Identify which cell holds the provided text, then report its [x, y] central coordinate. 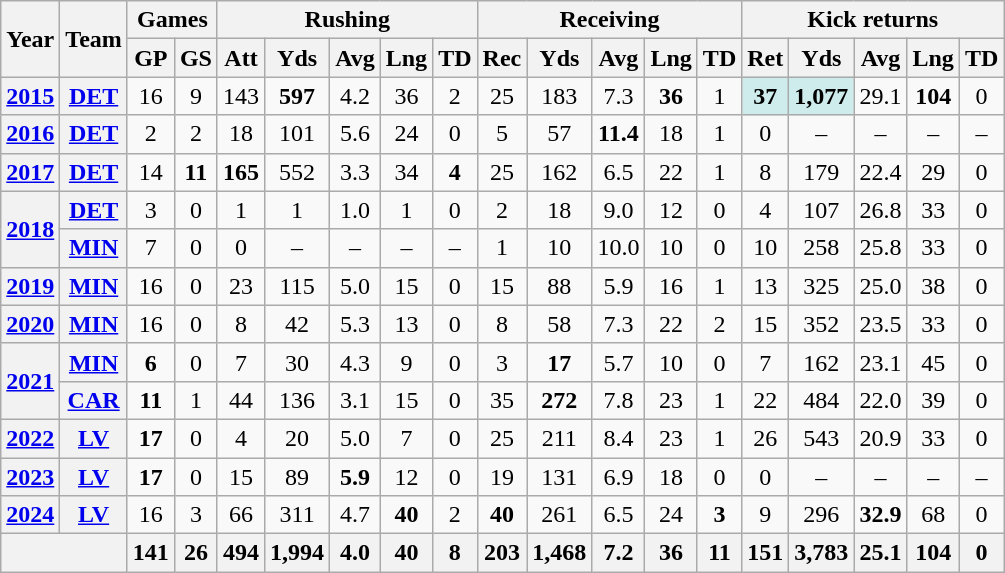
2018 [30, 229]
2019 [30, 286]
2024 [30, 515]
4.0 [356, 553]
2016 [30, 134]
597 [298, 96]
352 [822, 324]
296 [822, 515]
29.1 [880, 96]
5.7 [618, 362]
GP [150, 58]
Rushing [347, 20]
Receiving [610, 20]
272 [560, 400]
543 [822, 438]
25.0 [880, 286]
Year [30, 39]
Rec [502, 58]
45 [933, 362]
88 [560, 286]
115 [298, 286]
39 [933, 400]
1,077 [822, 96]
66 [240, 515]
68 [933, 515]
58 [560, 324]
325 [822, 286]
203 [502, 553]
CAR [94, 400]
1,468 [560, 553]
261 [560, 515]
34 [406, 172]
14 [150, 172]
183 [560, 96]
5.3 [356, 324]
19 [502, 477]
57 [560, 134]
7.2 [618, 553]
89 [298, 477]
1,994 [298, 553]
8.4 [618, 438]
258 [822, 248]
2015 [30, 96]
5 [502, 134]
179 [822, 172]
23.5 [880, 324]
4.7 [356, 515]
151 [766, 553]
6.9 [618, 477]
9.0 [618, 210]
11.4 [618, 134]
20.9 [880, 438]
2020 [30, 324]
2017 [30, 172]
38 [933, 286]
22.0 [880, 400]
42 [298, 324]
29 [933, 172]
4.2 [356, 96]
5.6 [356, 134]
7.8 [618, 400]
3.1 [356, 400]
Kick returns [873, 20]
165 [240, 172]
10.0 [618, 248]
26.8 [880, 210]
3,783 [822, 553]
6 [150, 362]
211 [560, 438]
107 [822, 210]
2023 [30, 477]
3.3 [356, 172]
2021 [30, 381]
22.4 [880, 172]
25.8 [880, 248]
Team [94, 39]
35 [502, 400]
136 [298, 400]
552 [298, 172]
101 [298, 134]
Games [172, 20]
311 [298, 515]
Ret [766, 58]
32.9 [880, 515]
44 [240, 400]
25.1 [880, 553]
30 [298, 362]
37 [766, 96]
494 [240, 553]
Att [240, 58]
4.3 [356, 362]
141 [150, 553]
2022 [30, 438]
484 [822, 400]
20 [298, 438]
143 [240, 96]
131 [560, 477]
1.0 [356, 210]
23.1 [880, 362]
GS [196, 58]
